Search for the cell housing the specified text and yield its (x, y) center coordinate. 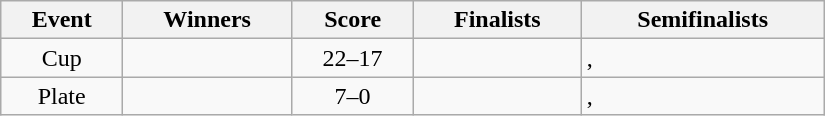
Event (62, 20)
Plate (62, 96)
Semifinalists (702, 20)
Cup (62, 58)
7–0 (353, 96)
Finalists (498, 20)
22–17 (353, 58)
Winners (208, 20)
Score (353, 20)
